Return (x, y) of the center of cell containing provided text 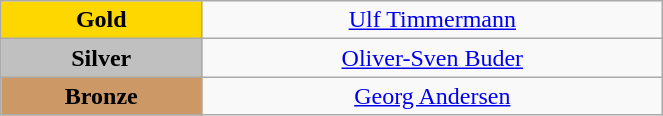
Oliver-Sven Buder (432, 58)
Georg Andersen (432, 96)
Silver (102, 58)
Ulf Timmermann (432, 20)
Gold (102, 20)
Bronze (102, 96)
